Return the (X, Y) coordinate for the center point of the cell that contains the specified text.  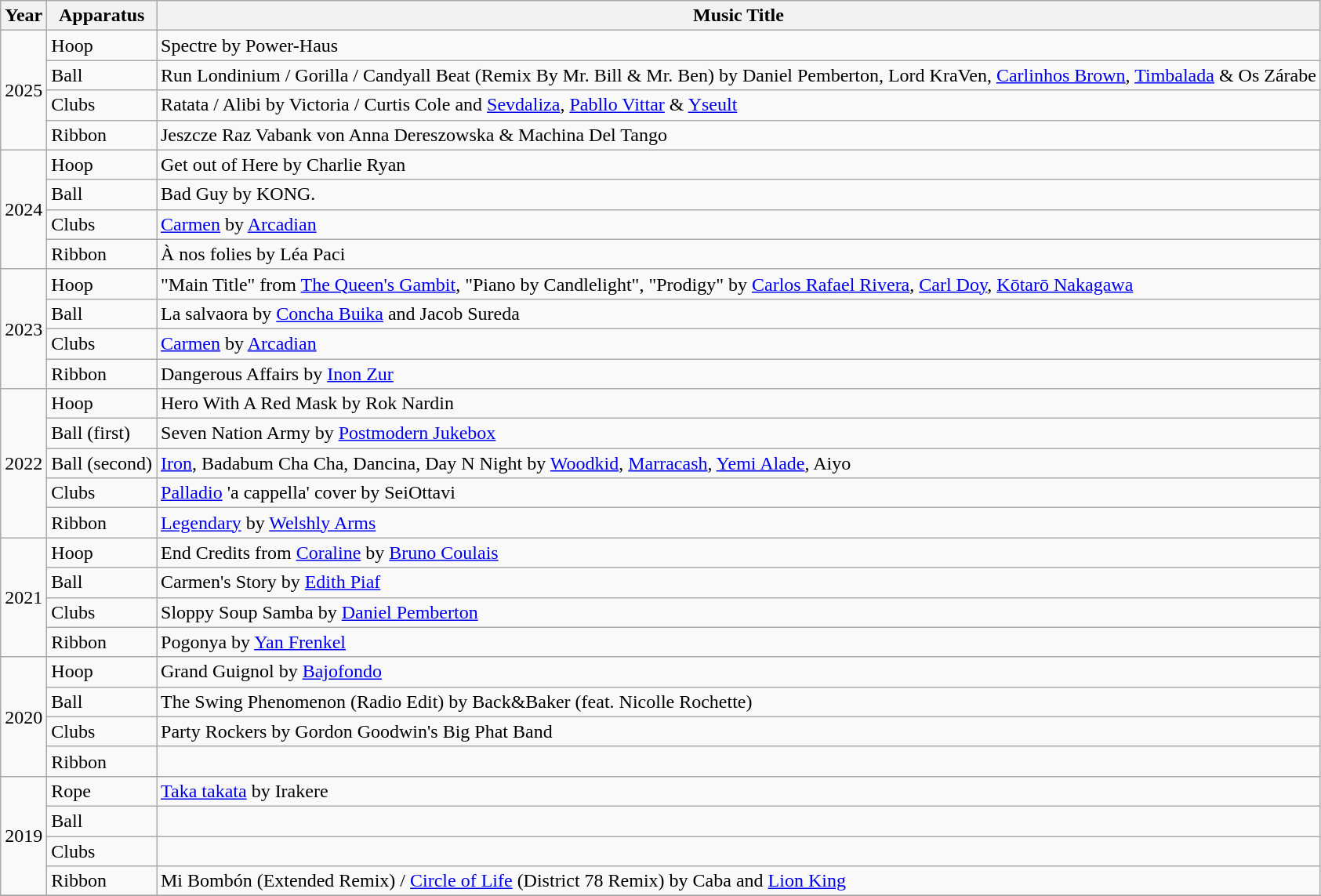
End Credits from Coraline by Bruno Coulais (739, 553)
Apparatus (102, 16)
2024 (24, 209)
Taka takata by Irakere (739, 791)
2022 (24, 463)
Ball (second) (102, 463)
Dangerous Affairs by Inon Zur (739, 374)
Grand Guignol by Bajofondo (739, 672)
Run Londinium / Gorilla / Candyall Beat (Remix By Mr. Bill & Mr. Ben) by Daniel Pemberton, Lord KraVen, Carlinhos Brown, Timbalada & Os Zárabe (739, 75)
Music Title (739, 16)
La salvaora by Concha Buika and Jacob Sureda (739, 314)
Ratata / Alibi by Victoria / Curtis Cole and Sevdaliza, Pabllo Vittar & Yseult (739, 105)
Year (24, 16)
Carmen's Story by Edith Piaf (739, 582)
Spectre by Power-Haus (739, 45)
Jeszcze Raz Vabank von Anna Dereszowska & Machina Del Tango (739, 135)
"Main Title" from The Queen's Gambit, "Piano by Candlelight", "Prodigy" by Carlos Rafael Rivera, Carl Doy, Kōtarō Nakagawa (739, 284)
Iron, Badabum Cha Cha, Dancina, Day N Night by Woodkid, Marracash, Yemi Alade, Aiyo (739, 463)
Hero With A Red Mask by Rok Nardin (739, 404)
Get out of Here by Charlie Ryan (739, 165)
2025 (24, 90)
2023 (24, 328)
Bad Guy by KONG. (739, 194)
The Swing Phenomenon (Radio Edit) by Back&Baker (feat. Nicolle Rochette) (739, 702)
Party Rockers by Gordon Goodwin's Big Phat Band (739, 731)
2020 (24, 716)
À nos folies by Léa Paci (739, 254)
Legendary by Welshly Arms (739, 523)
Seven Nation Army by Postmodern Jukebox (739, 433)
Rope (102, 791)
Sloppy Soup Samba by Daniel Pemberton (739, 612)
Palladio 'a cappella' cover by SeiOttavi (739, 493)
Pogonya by Yan Frenkel (739, 642)
2021 (24, 597)
Ball (first) (102, 433)
Mi Bombón (Extended Remix) / Circle of Life (District 78 Remix) by Caba and Lion King (739, 881)
2019 (24, 836)
